Identify which cell holds the provided text, then report its [X, Y] central coordinate. 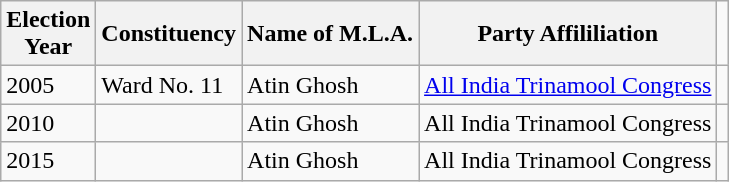
Party Affililiation [568, 34]
Election Year [48, 34]
2015 [48, 161]
Ward No. 11 [169, 85]
Name of M.L.A. [330, 34]
Constituency [169, 34]
2010 [48, 123]
2005 [48, 85]
